Search for the cell housing the specified text and yield its (X, Y) center coordinate. 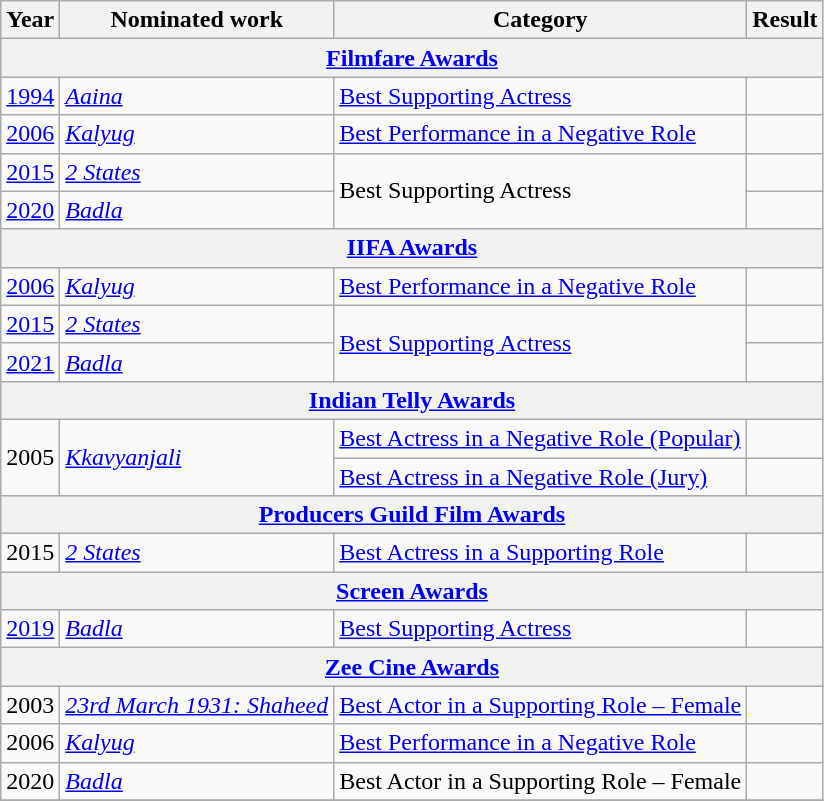
Best Actress in a Supporting Role (540, 553)
Screen Awards (412, 591)
Category (540, 20)
IIFA Awards (412, 248)
Best Actress in a Negative Role (Popular) (540, 438)
2021 (30, 362)
Aaina (197, 96)
2003 (30, 705)
Zee Cine Awards (412, 667)
Best Actress in a Negative Role (Jury) (540, 477)
Kkavyanjali (197, 457)
Producers Guild Film Awards (412, 515)
Indian Telly Awards (412, 400)
2005 (30, 457)
Nominated work (197, 20)
Year (30, 20)
1994 (30, 96)
23rd March 1931: Shaheed (197, 705)
2019 (30, 629)
Result (785, 20)
Filmfare Awards (412, 58)
